Search for the cell housing the specified text and yield its [x, y] center coordinate. 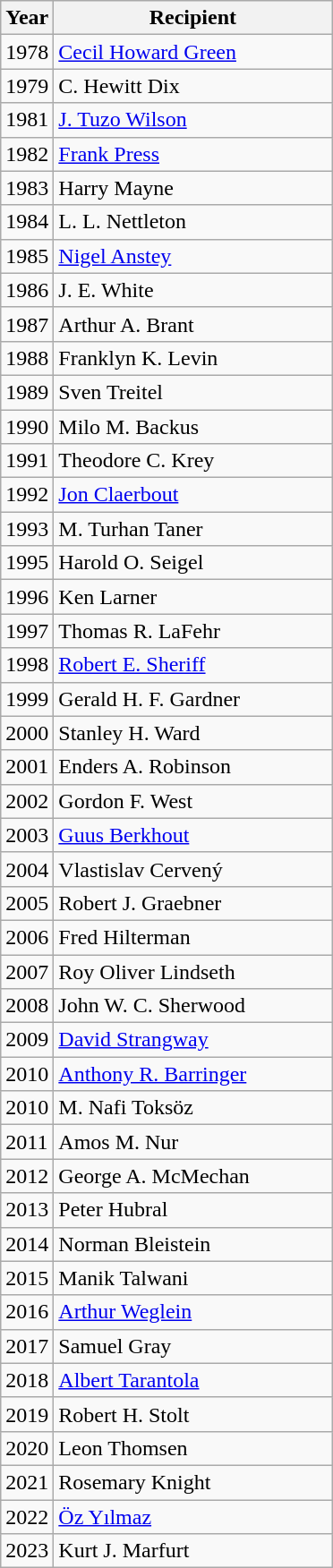
2021 [27, 1482]
Amos M. Nur [193, 1142]
2000 [27, 733]
C. Hewitt Dix [193, 86]
Frank Press [193, 154]
1986 [27, 290]
Norman Bleistein [193, 1244]
Theodore C. Krey [193, 461]
2004 [27, 869]
1995 [27, 563]
Enders A. Robinson [193, 767]
Robert J. Graebner [193, 903]
1978 [27, 52]
Samuel Gray [193, 1346]
2018 [27, 1380]
2012 [27, 1176]
John W. C. Sherwood [193, 1006]
2015 [27, 1278]
1987 [27, 324]
1990 [27, 427]
M. Nafi Toksöz [193, 1108]
J. Tuzo Wilson [193, 120]
1981 [27, 120]
1988 [27, 358]
2008 [27, 1006]
Albert Tarantola [193, 1380]
Öz Yılmaz [193, 1517]
Rosemary Knight [193, 1482]
David Strangway [193, 1040]
Kurt J. Marfurt [193, 1551]
Milo M. Backus [193, 427]
J. E. White [193, 290]
L. L. Nettleton [193, 222]
Stanley H. Ward [193, 733]
2007 [27, 971]
Arthur A. Brant [193, 324]
1996 [27, 597]
Anthony R. Barringer [193, 1074]
Vlastislav Cervený [193, 869]
1992 [27, 495]
1999 [27, 699]
2016 [27, 1312]
1985 [27, 256]
Robert E. Sheriff [193, 665]
1998 [27, 665]
2013 [27, 1210]
1993 [27, 529]
1989 [27, 392]
1982 [27, 154]
1991 [27, 461]
Fred Hilterman [193, 937]
2002 [27, 801]
M. Turhan Taner [193, 529]
Franklyn K. Levin [193, 358]
1979 [27, 86]
Gordon F. West [193, 801]
Roy Oliver Lindseth [193, 971]
Manik Talwani [193, 1278]
Guus Berkhout [193, 835]
2019 [27, 1414]
Recipient [193, 18]
Ken Larner [193, 597]
1984 [27, 222]
Gerald H. F. Gardner [193, 699]
Nigel Anstey [193, 256]
1997 [27, 631]
Cecil Howard Green [193, 52]
2020 [27, 1448]
George A. McMechan [193, 1176]
Harry Mayne [193, 188]
2023 [27, 1551]
2022 [27, 1517]
Arthur Weglein [193, 1312]
Year [27, 18]
Sven Treitel [193, 392]
Thomas R. LaFehr [193, 631]
2006 [27, 937]
Leon Thomsen [193, 1448]
Peter Hubral [193, 1210]
2003 [27, 835]
2009 [27, 1040]
2017 [27, 1346]
2005 [27, 903]
Jon Claerbout [193, 495]
2001 [27, 767]
2011 [27, 1142]
2014 [27, 1244]
1983 [27, 188]
Harold O. Seigel [193, 563]
Robert H. Stolt [193, 1414]
